Detect which cell encompasses the target text, then output its [X, Y] center coordinate. 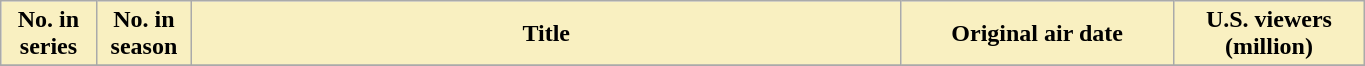
Original air date [1038, 34]
U.S. viewers(million) [1268, 34]
No. inseries [48, 34]
Title [546, 34]
No. inseason [144, 34]
